Detect which cell encompasses the target text, then output its [x, y] center coordinate. 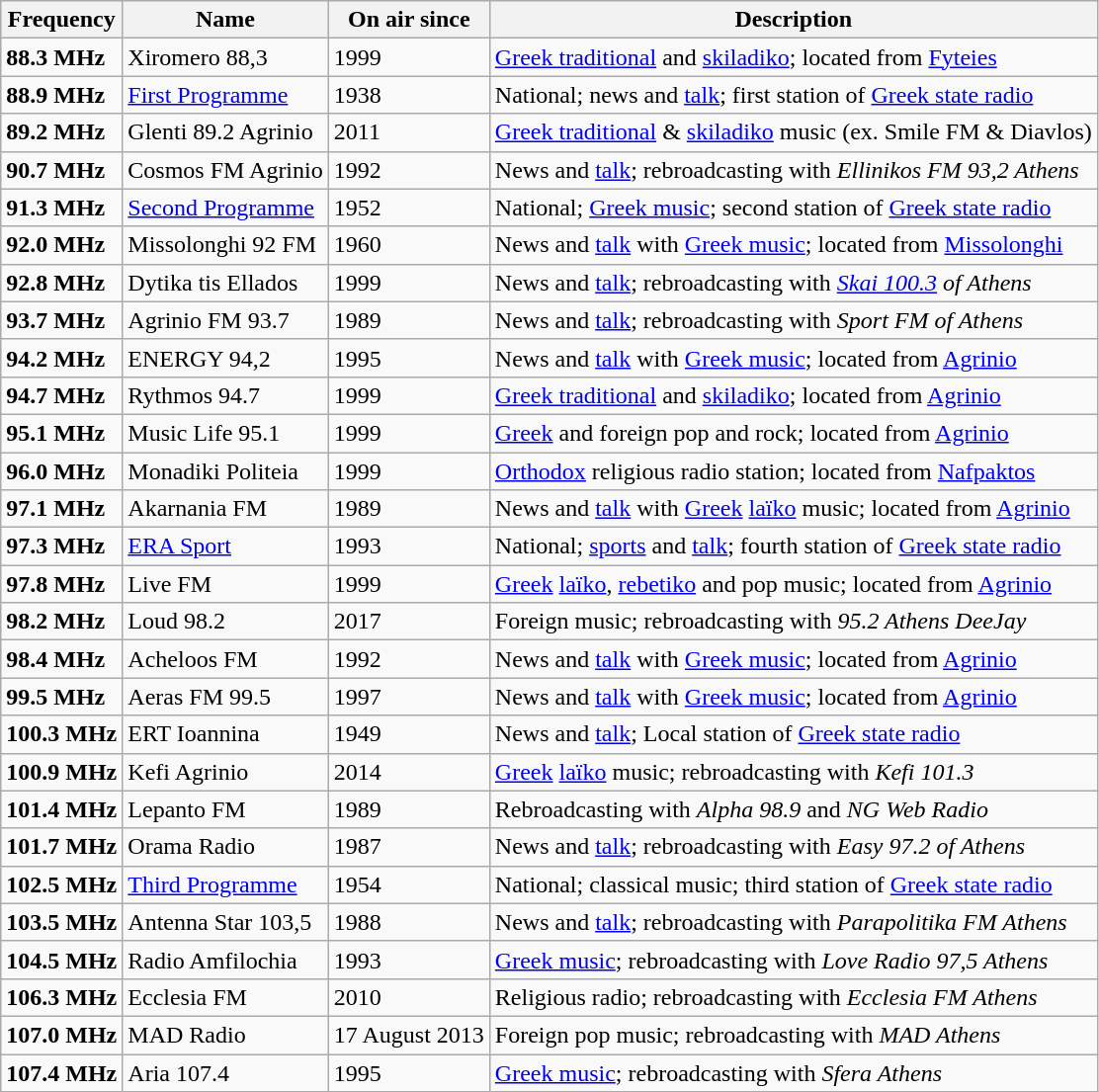
2010 [409, 997]
1949 [409, 734]
93.7 MHz [61, 320]
Acheloos FM [225, 659]
Greek traditional and skiladiko; located from Fyteies [793, 57]
100.3 MHz [61, 734]
News and talk with Greek music; located from Missolonghi [793, 245]
Dytika tis Ellados [225, 283]
National; news and talk; first station of Greek state radio [793, 95]
National; classical music; third station of Greek state radio [793, 884]
Rebroadcasting with Alpha 98.9 and NG Web Radio [793, 809]
91.3 MHz [61, 208]
News and talk with Greek laïko music; located from Agrinio [793, 509]
100.9 MHz [61, 772]
17 August 2013 [409, 1035]
Greek laïko, rebetiko and pop music; located from Agrinio [793, 584]
Radio Amfilochia [225, 960]
MAD Radio [225, 1035]
Greek traditional and skiladiko; located from Agrinio [793, 395]
92.0 MHz [61, 245]
News and talk; rebroadcasting with Easy 97.2 of Athens [793, 847]
1960 [409, 245]
National; sports and talk; fourth station of Greek state radio [793, 546]
2014 [409, 772]
1952 [409, 208]
ENERGY 94,2 [225, 358]
101.4 MHz [61, 809]
103.5 MHz [61, 922]
98.4 MHz [61, 659]
Greek laïko music; rebroadcasting with Kefi 101.3 [793, 772]
1987 [409, 847]
Foreign music; rebroadcasting with 95.2 Athens DeeJay [793, 622]
News and talk; rebroadcasting with Sport FM of Athens [793, 320]
Music Life 95.1 [225, 433]
101.7 MHz [61, 847]
95.1 MHz [61, 433]
Monadiki Politeia [225, 471]
Glenti 89.2 Agrinio [225, 132]
Orama Radio [225, 847]
Ecclesia FM [225, 997]
88.3 MHz [61, 57]
Rythmos 94.7 [225, 395]
1997 [409, 697]
Akarnania FM [225, 509]
Second Programme [225, 208]
News and talk; rebroadcasting with Parapolitika FM Athens [793, 922]
Aeras FM 99.5 [225, 697]
97.8 MHz [61, 584]
94.2 MHz [61, 358]
Xiromero 88,3 [225, 57]
Orthodox religious radio station; located from Nafpaktos [793, 471]
106.3 MHz [61, 997]
Antenna Star 103,5 [225, 922]
2011 [409, 132]
94.7 MHz [61, 395]
Missolonghi 92 FM [225, 245]
90.7 MHz [61, 170]
Greek music; rebroadcasting with Love Radio 97,5 Athens [793, 960]
News and talk; rebroadcasting with Ellinikos FM 93,2 Athens [793, 170]
News and talk; Local station of Greek state radio [793, 734]
1954 [409, 884]
99.5 MHz [61, 697]
Aria 107.4 [225, 1072]
97.1 MHz [61, 509]
On air since [409, 20]
Greek and foreign pop and rock; located from Agrinio [793, 433]
1988 [409, 922]
96.0 MHz [61, 471]
107.4 MHz [61, 1072]
104.5 MHz [61, 960]
News and talk; rebroadcasting with Skai 100.3 of Athens [793, 283]
ERA Sport [225, 546]
89.2 MHz [61, 132]
Lepanto FM [225, 809]
ERT Ioannina [225, 734]
97.3 MHz [61, 546]
2017 [409, 622]
Religious radio; rebroadcasting with Ecclesia FM Athens [793, 997]
National; Greek music; second station of Greek state radio [793, 208]
92.8 MHz [61, 283]
Cosmos FM Agrinio [225, 170]
Agrinio FM 93.7 [225, 320]
Third Programme [225, 884]
Greek music; rebroadcasting with Sfera Athens [793, 1072]
Description [793, 20]
First Programme [225, 95]
Live FM [225, 584]
Foreign pop music; rebroadcasting with MAD Athens [793, 1035]
Greek traditional & skiladiko music (ex. Smile FM & Diavlos) [793, 132]
Kefi Agrinio [225, 772]
Frequency [61, 20]
107.0 MHz [61, 1035]
Name [225, 20]
1938 [409, 95]
102.5 MHz [61, 884]
98.2 MHz [61, 622]
Loud 98.2 [225, 622]
88.9 MHz [61, 95]
